Capture the cell that displays the provided text and extract its (x, y) central coordinate. 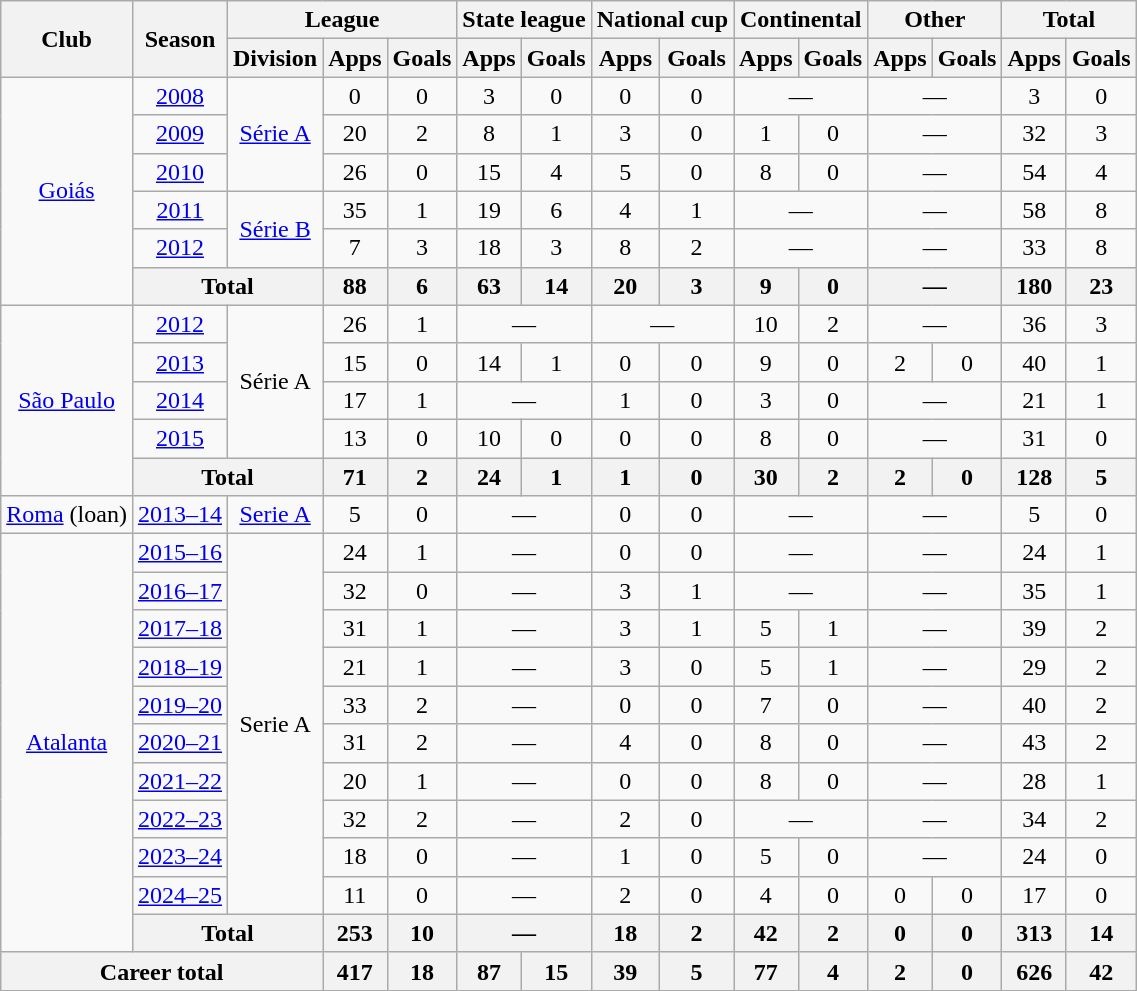
19 (489, 210)
58 (1034, 210)
Roma (loan) (67, 515)
2015 (180, 438)
253 (355, 933)
2018–19 (180, 667)
Other (935, 20)
28 (1034, 781)
2021–22 (180, 781)
2019–20 (180, 705)
88 (355, 286)
30 (766, 477)
Continental (801, 20)
13 (355, 438)
54 (1034, 172)
63 (489, 286)
34 (1034, 819)
2024–25 (180, 895)
2020–21 (180, 743)
626 (1034, 971)
Division (276, 58)
Série B (276, 229)
43 (1034, 743)
Season (180, 39)
2009 (180, 134)
71 (355, 477)
National cup (662, 20)
2011 (180, 210)
State league (524, 20)
2013–14 (180, 515)
23 (1101, 286)
Club (67, 39)
2016–17 (180, 591)
2008 (180, 96)
2013 (180, 362)
313 (1034, 933)
Atalanta (67, 744)
2014 (180, 400)
417 (355, 971)
2010 (180, 172)
2017–18 (180, 629)
Goiás (67, 191)
Career total (162, 971)
36 (1034, 324)
180 (1034, 286)
87 (489, 971)
29 (1034, 667)
2015–16 (180, 553)
São Paulo (67, 400)
11 (355, 895)
2022–23 (180, 819)
2023–24 (180, 857)
128 (1034, 477)
League (342, 20)
77 (766, 971)
